Return the (X, Y) coordinate for the center point of the cell that contains the specified text.  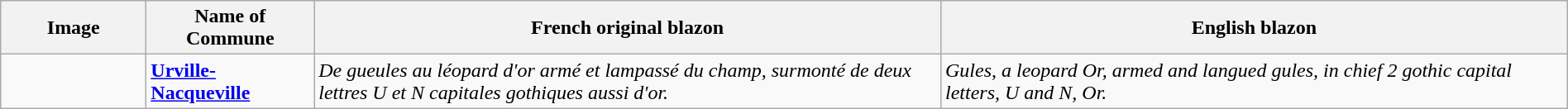
Urville-Nacqueville (230, 81)
Gules, a leopard Or, armed and langued gules, in chief 2 gothic capital letters, U and N, Or. (1254, 81)
De gueules au léopard d'or armé et lampassé du champ, surmonté de deux lettres U et N capitales gothiques aussi d'or. (628, 81)
Name of Commune (230, 28)
French original blazon (628, 28)
English blazon (1254, 28)
Image (74, 28)
